Identify which cell holds the provided text, then report its [x, y] central coordinate. 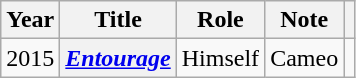
Note [304, 20]
Title [118, 20]
Himself [220, 58]
Entourage [118, 58]
Cameo [304, 58]
Role [220, 20]
Year [30, 20]
2015 [30, 58]
